Pinpoint the cell where the given text exists, returning its [X, Y] midpoint coordinate. 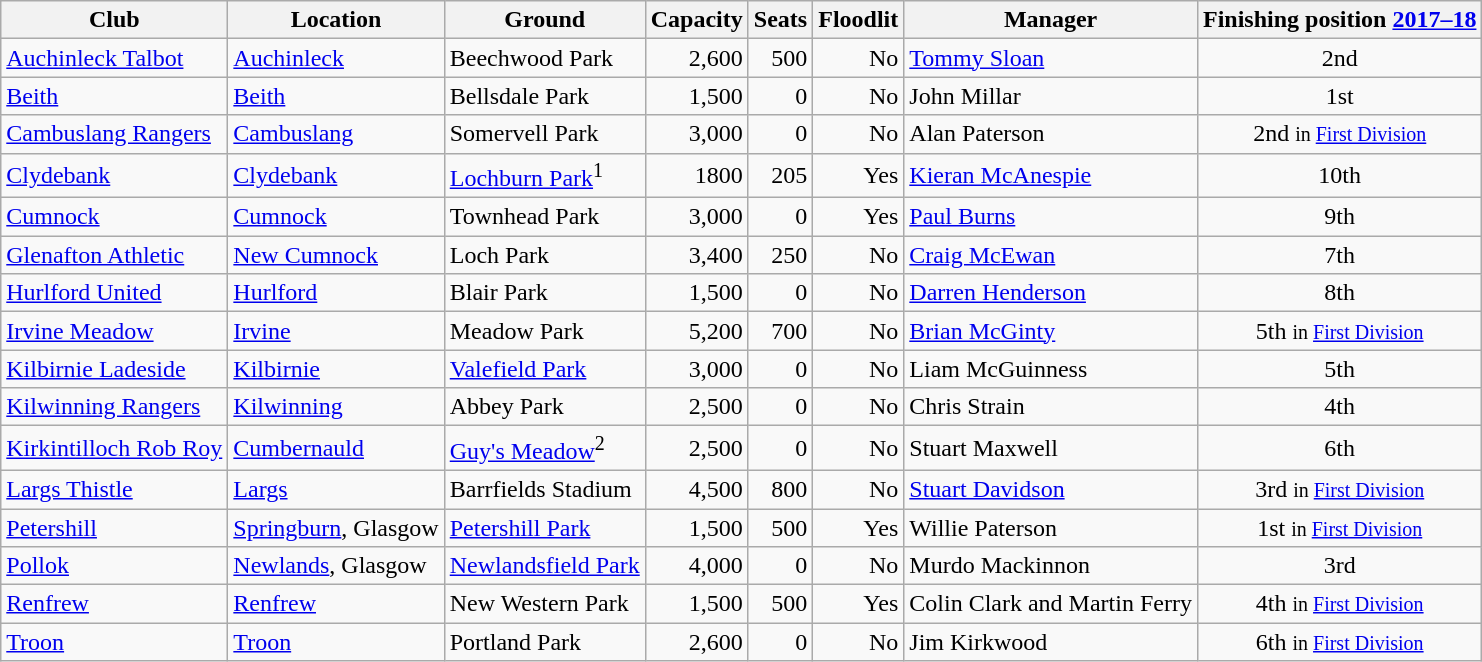
Largs [336, 489]
Irvine [336, 331]
Somervell Park [544, 134]
Craig McEwan [1051, 255]
Irvine Meadow [114, 331]
4,000 [696, 566]
10th [1339, 176]
700 [780, 331]
Meadow Park [544, 331]
Auchinleck Talbot [114, 58]
7th [1339, 255]
3rd in First Division [1339, 489]
Kilbirnie Ladeside [114, 369]
Club [114, 20]
Townhead Park [544, 217]
Bellsdale Park [544, 96]
4th [1339, 407]
New Western Park [544, 604]
Springburn, Glasgow [336, 528]
Paul Burns [1051, 217]
8th [1339, 293]
Barrfields Stadium [544, 489]
Jim Kirkwood [1051, 642]
Alan Paterson [1051, 134]
Chris Strain [1051, 407]
Seats [780, 20]
3rd [1339, 566]
Cambuslang [336, 134]
Lochburn Park1 [544, 176]
Beechwood Park [544, 58]
5th in First Division [1339, 331]
Location [336, 20]
Kirkintilloch Rob Roy [114, 448]
Newlands, Glasgow [336, 566]
Kilwinning [336, 407]
Hurlford [336, 293]
Pollok [114, 566]
Cambuslang Rangers [114, 134]
2nd in First Division [1339, 134]
250 [780, 255]
John Millar [1051, 96]
Blair Park [544, 293]
Tommy Sloan [1051, 58]
Auchinleck [336, 58]
1st [1339, 96]
Cumbernauld [336, 448]
Loch Park [544, 255]
Colin Clark and Martin Ferry [1051, 604]
Liam McGuinness [1051, 369]
Finishing position 2017–18 [1339, 20]
Floodlit [858, 20]
Darren Henderson [1051, 293]
New Cumnock [336, 255]
2nd [1339, 58]
Murdo Mackinnon [1051, 566]
1800 [696, 176]
Largs Thistle [114, 489]
6th [1339, 448]
Petershill Park [544, 528]
Abbey Park [544, 407]
3,400 [696, 255]
205 [780, 176]
9th [1339, 217]
4,500 [696, 489]
Willie Paterson [1051, 528]
5th [1339, 369]
Kilbirnie [336, 369]
Stuart Maxwell [1051, 448]
Hurlford United [114, 293]
Portland Park [544, 642]
Kieran McAnespie [1051, 176]
Glenafton Athletic [114, 255]
1st in First Division [1339, 528]
5,200 [696, 331]
800 [780, 489]
Capacity [696, 20]
Guy's Meadow2 [544, 448]
Newlandsfield Park [544, 566]
Kilwinning Rangers [114, 407]
4th in First Division [1339, 604]
Stuart Davidson [1051, 489]
Brian McGinty [1051, 331]
Ground [544, 20]
Valefield Park [544, 369]
Manager [1051, 20]
6th in First Division [1339, 642]
Petershill [114, 528]
